For the text-containing cell, return its midpoint in [X, Y] coordinate format. 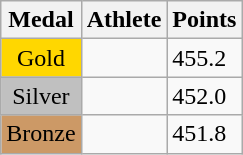
Bronze [41, 134]
Silver [41, 96]
Gold [41, 58]
451.8 [204, 134]
Athlete [124, 20]
Points [204, 20]
Medal [41, 20]
455.2 [204, 58]
452.0 [204, 96]
